Scan for the cell matching the given text and deliver its (x, y) coordinate at center. 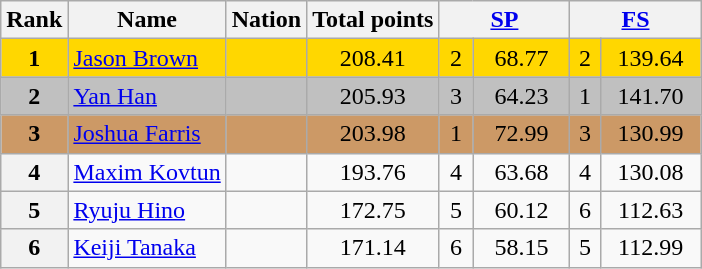
Maxim Kovtun (147, 172)
130.99 (650, 134)
Total points (373, 20)
193.76 (373, 172)
58.15 (522, 248)
Joshua Farris (147, 134)
Name (147, 20)
Nation (266, 20)
203.98 (373, 134)
Keiji Tanaka (147, 248)
60.12 (522, 210)
64.23 (522, 96)
208.41 (373, 58)
Yan Han (147, 96)
139.64 (650, 58)
112.63 (650, 210)
68.77 (522, 58)
Ryuju Hino (147, 210)
130.08 (650, 172)
171.14 (373, 248)
112.99 (650, 248)
205.93 (373, 96)
141.70 (650, 96)
FS (636, 20)
SP (504, 20)
63.68 (522, 172)
172.75 (373, 210)
Rank (34, 20)
72.99 (522, 134)
Jason Brown (147, 58)
